Find where the given text appears and provide that cell's center as [x, y] coordinate. 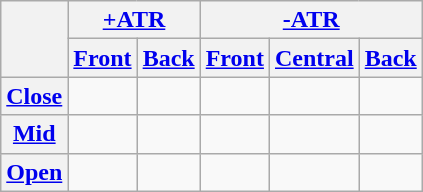
-ATR [311, 20]
+ATR [134, 20]
Open [34, 172]
Close [34, 96]
Mid [34, 134]
Central [314, 58]
